Return [x, y] of the center of cell containing provided text 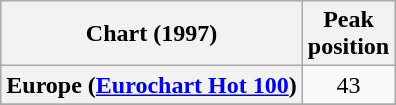
Peakposition [348, 34]
43 [348, 85]
Europe (Eurochart Hot 100) [152, 85]
Chart (1997) [152, 34]
